Locate the cell with the specified text and output its [x, y] center coordinate. 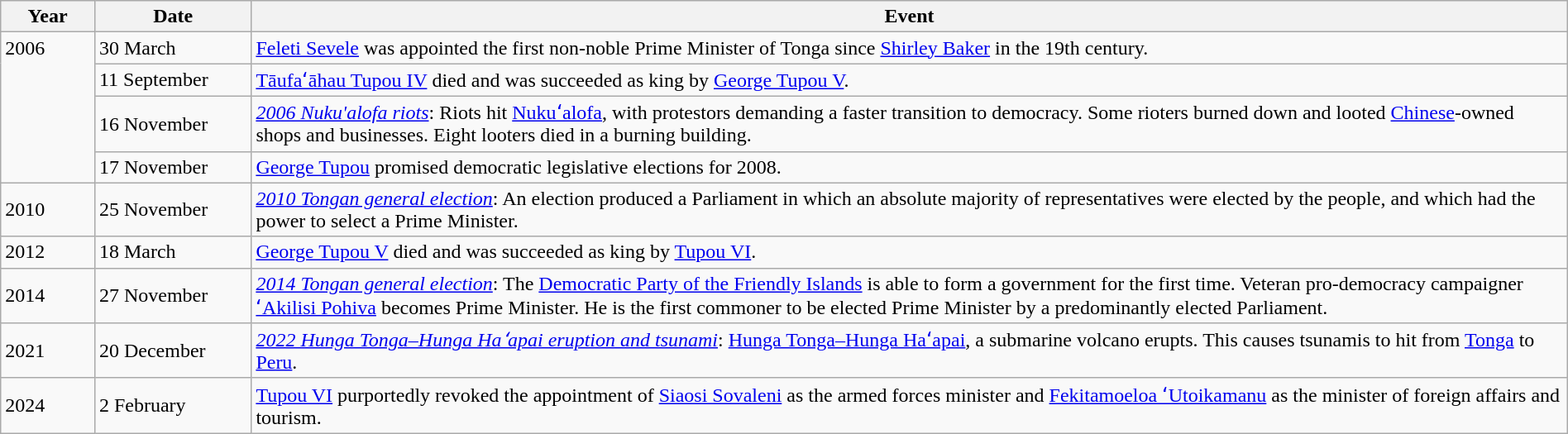
11 September [172, 80]
2006 [48, 107]
Tāufaʻāhau Tupou IV died and was succeeded as king by George Tupou V. [910, 80]
16 November [172, 124]
George Tupou V died and was succeeded as king by Tupou VI. [910, 252]
27 November [172, 296]
Date [172, 17]
2010 [48, 210]
18 March [172, 252]
2021 [48, 351]
2 February [172, 405]
2014 [48, 296]
2024 [48, 405]
George Tupou promised democratic legislative elections for 2008. [910, 167]
Event [910, 17]
25 November [172, 210]
Year [48, 17]
2012 [48, 252]
Feleti Sevele was appointed the first non-noble Prime Minister of Tonga since Shirley Baker in the 19th century. [910, 48]
30 March [172, 48]
17 November [172, 167]
20 December [172, 351]
